Output the [X, Y] coordinate of the center of the cell containing the given text.  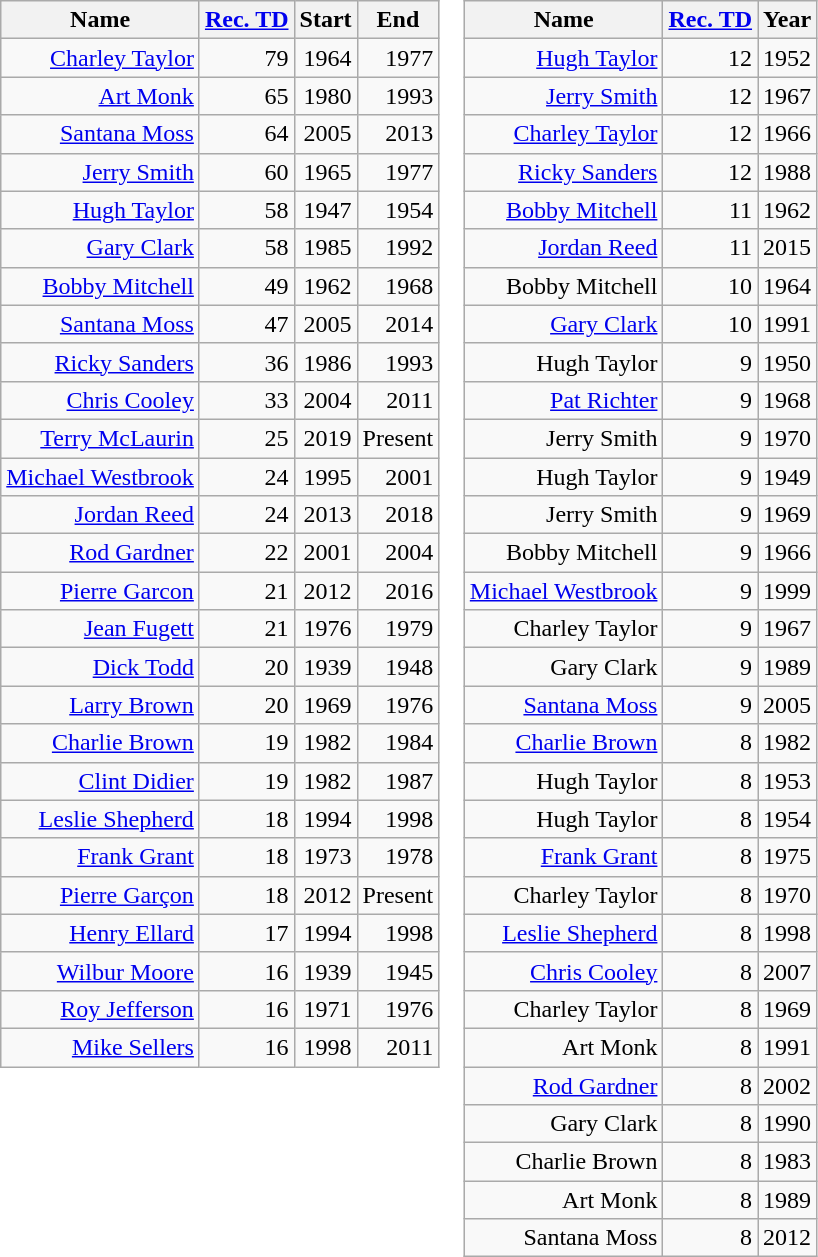
1986 [326, 362]
49 [246, 286]
Pierre Garcon [100, 591]
Pierre Garçon [100, 895]
Henry Ellard [100, 933]
1978 [398, 857]
1975 [788, 857]
2002 [788, 1085]
2015 [788, 248]
64 [246, 134]
2014 [398, 324]
1979 [398, 629]
1947 [326, 210]
Mike Sellers [100, 1047]
1949 [788, 477]
1953 [788, 781]
2018 [398, 515]
36 [246, 362]
25 [246, 438]
1950 [788, 362]
Pat Richter [564, 400]
2007 [788, 971]
1987 [398, 781]
65 [246, 96]
1971 [326, 1009]
1973 [326, 857]
1985 [326, 248]
1983 [788, 1162]
1992 [398, 248]
1988 [788, 172]
Roy Jefferson [100, 1009]
79 [246, 58]
47 [246, 324]
Clint Didier [100, 781]
Jean Fugett [100, 629]
17 [246, 933]
1945 [398, 971]
1984 [398, 743]
1965 [326, 172]
Larry Brown [100, 705]
1980 [326, 96]
22 [246, 553]
Start [326, 20]
Year [788, 20]
Dick Todd [100, 667]
End [398, 20]
1995 [326, 477]
2019 [326, 438]
1999 [788, 591]
60 [246, 172]
2016 [398, 591]
1952 [788, 58]
33 [246, 400]
1948 [398, 667]
Wilbur Moore [100, 971]
1990 [788, 1124]
Terry McLaurin [100, 438]
